For the text-containing cell, return its midpoint in (X, Y) coordinate format. 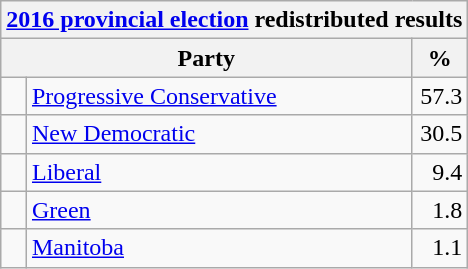
Manitoba (218, 248)
Liberal (218, 172)
Green (218, 210)
1.8 (440, 210)
57.3 (440, 96)
Party (206, 58)
30.5 (440, 134)
1.1 (440, 248)
2016 provincial election redistributed results (234, 20)
% (440, 58)
New Democratic (218, 134)
9.4 (440, 172)
Progressive Conservative (218, 96)
